Output the [x, y] coordinate of the center of the cell containing the given text.  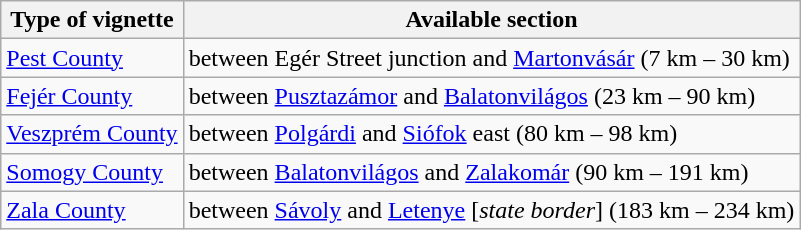
between Pusztazámor and Balatonvilágos (23 km – 90 km) [492, 96]
Fejér County [92, 96]
between Egér Street junction and Martonvásár (7 km – 30 km) [492, 58]
Available section [492, 20]
Pest County [92, 58]
between Balatonvilágos and Zalakomár (90 km – 191 km) [492, 172]
Type of vignette [92, 20]
between Polgárdi and Siófok east (80 km – 98 km) [492, 134]
Zala County [92, 210]
between Sávoly and Letenye [state border] (183 km – 234 km) [492, 210]
Veszprém County [92, 134]
Somogy County [92, 172]
